Identify which cell holds the provided text, then report its [x, y] central coordinate. 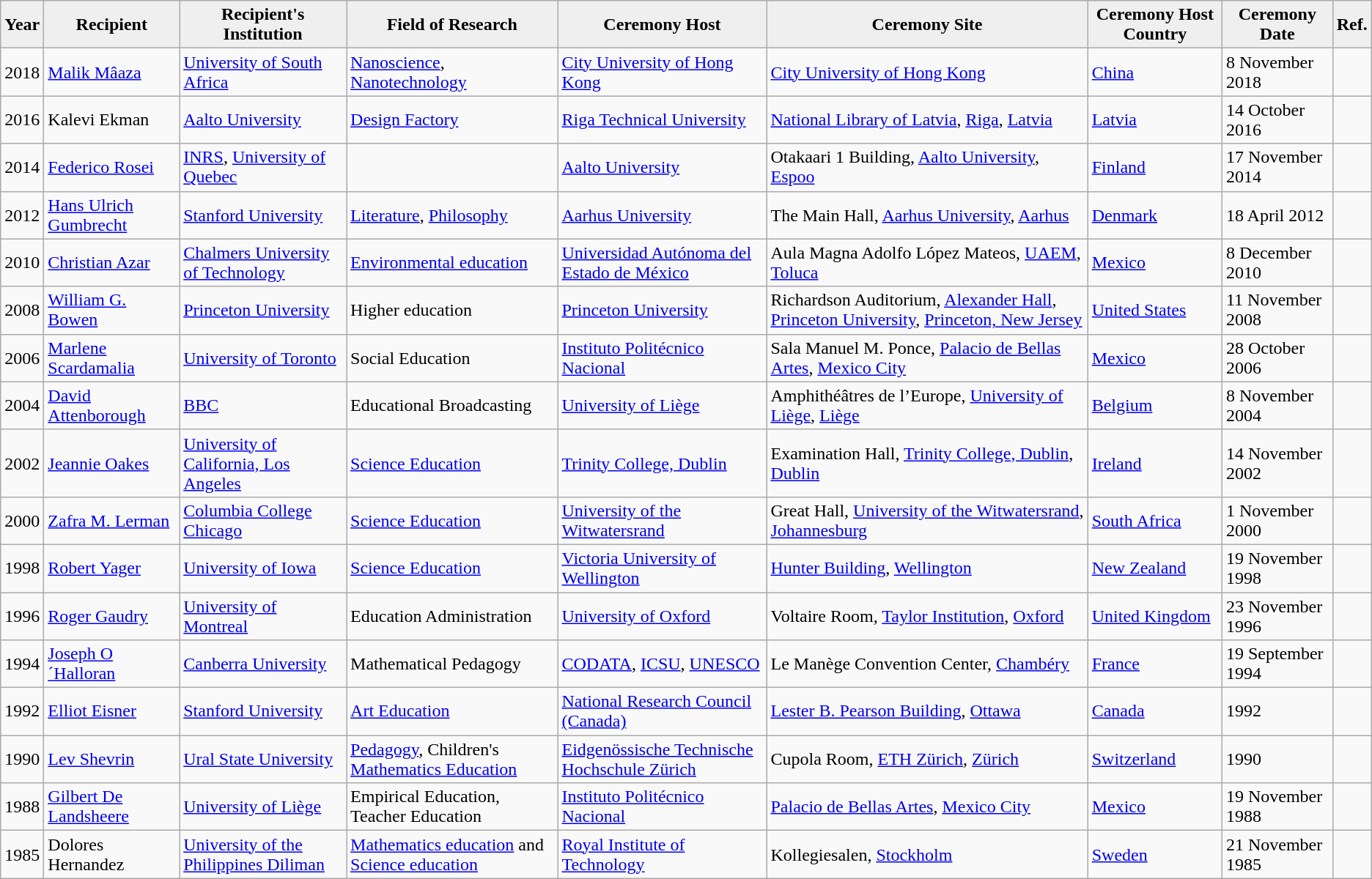
Robert Yager [111, 568]
Federico Rosei [111, 167]
Christian Azar [111, 262]
INRS, University of Quebec [263, 167]
CODATA, ICSU, UNESCO [663, 664]
19 November 1988 [1277, 807]
Zafra M. Lerman [111, 520]
18 April 2012 [1277, 215]
1996 [22, 615]
University of the Witwatersrand [663, 520]
1988 [22, 807]
Le Manège Convention Center, Chambéry [927, 664]
Belgium [1155, 406]
The Main Hall, Aarhus University, Aarhus [927, 215]
Hans Ulrich Gumbrecht [111, 215]
South Africa [1155, 520]
19 November 1998 [1277, 568]
Jeannie Oakes [111, 463]
New Zealand [1155, 568]
Sweden [1155, 854]
Ceremony Host [663, 25]
Social Education [452, 357]
Cupola Room, ETH Zürich, Zürich [927, 759]
14 November 2002 [1277, 463]
National Library of Latvia, Riga, Latvia [927, 120]
Columbia College Chicago [263, 520]
Recipient [111, 25]
Voltaire Room, Taylor Institution, Oxford [927, 615]
France [1155, 664]
University of California, Los Angeles [263, 463]
Ceremony Site [927, 25]
Otakaari 1 Building, Aalto University, Espoo [927, 167]
Design Factory [452, 120]
University of Toronto [263, 357]
Dolores Hernandez [111, 854]
21 November 1985 [1277, 854]
Education Administration [452, 615]
Nanoscience, Nanotechnology [452, 72]
Roger Gaudry [111, 615]
Educational Broadcasting [452, 406]
Palacio de Bellas Artes, Mexico City [927, 807]
8 November 2018 [1277, 72]
2000 [22, 520]
Amphithéâtres de l’Europe, University of Liège, Liège [927, 406]
Ref. [1351, 25]
BBC [263, 406]
2002 [22, 463]
Literature, Philosophy [452, 215]
Richardson Auditorium, Alexander Hall, Princeton University, Princeton, New Jersey [927, 311]
Joseph O´Halloran [111, 664]
2006 [22, 357]
United States [1155, 311]
Latvia [1155, 120]
Art Education [452, 712]
William G. Bowen [111, 311]
2012 [22, 215]
2008 [22, 311]
1998 [22, 568]
Aarhus University [663, 215]
2014 [22, 167]
Year [22, 25]
Great Hall, University of the Witwatersrand, Johannesburg [927, 520]
Pedagogy, Children's Mathematics Education [452, 759]
Marlene Scardamalia [111, 357]
8 November 2004 [1277, 406]
8 December 2010 [1277, 262]
11 November 2008 [1277, 311]
Eidgenössische Technische Hochschule Zürich [663, 759]
Elliot Eisner [111, 712]
Field of Research [452, 25]
Kollegiesalen, Stockholm [927, 854]
University of South Africa [263, 72]
Ceremony Host Country [1155, 25]
Royal Institute of Technology [663, 854]
Environmental education [452, 262]
19 September 1994 [1277, 664]
Victoria University of Wellington [663, 568]
2010 [22, 262]
1 November 2000 [1277, 520]
Gilbert De Landsheere [111, 807]
United Kingdom [1155, 615]
Mathematics education and Science education [452, 854]
17 November 2014 [1277, 167]
Malik Mâaza [111, 72]
Switzerland [1155, 759]
Riga Technical University [663, 120]
Chalmers University of Technology [263, 262]
2004 [22, 406]
Denmark [1155, 215]
Examination Hall, Trinity College, Dublin, Dublin [927, 463]
Ceremony Date [1277, 25]
Finland [1155, 167]
University of Iowa [263, 568]
Aula Magna Adolfo López Mateos, UAEM, Toluca [927, 262]
Empirical Education, Teacher Education [452, 807]
Universidad Autónoma del Estado de México [663, 262]
University of Oxford [663, 615]
Canberra University [263, 664]
Lev Shevrin [111, 759]
David Attenborough [111, 406]
National Research Council (Canada) [663, 712]
Hunter Building, Wellington [927, 568]
Lester B. Pearson Building, Ottawa [927, 712]
23 November 1996 [1277, 615]
1994 [22, 664]
2018 [22, 72]
Recipient's Institution [263, 25]
Kalevi Ekman [111, 120]
University of the Philippines Diliman [263, 854]
Higher education [452, 311]
Mathematical Pedagogy [452, 664]
Ireland [1155, 463]
Ural State University [263, 759]
28 October 2006 [1277, 357]
Canada [1155, 712]
University of Montreal [263, 615]
Trinity College, Dublin [663, 463]
1985 [22, 854]
14 October 2016 [1277, 120]
China [1155, 72]
Sala Manuel M. Ponce, Palacio de Bellas Artes, Mexico City [927, 357]
2016 [22, 120]
